Determine the [x, y] coordinate at the center of the cell enclosing the given text.  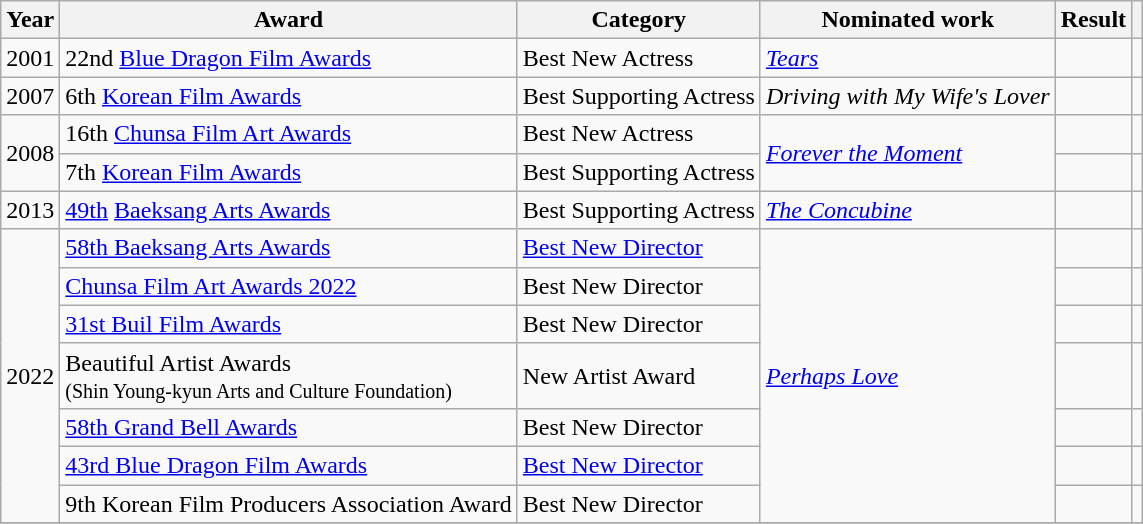
Tears [908, 58]
22nd Blue Dragon Film Awards [288, 58]
43rd Blue Dragon Film Awards [288, 465]
16th Chunsa Film Art Awards [288, 134]
New Artist Award [638, 376]
Award [288, 20]
2022 [30, 376]
Perhaps Love [908, 376]
2001 [30, 58]
6th Korean Film Awards [288, 96]
Driving with My Wife's Lover [908, 96]
Year [30, 20]
31st Buil Film Awards [288, 324]
58th Baeksang Arts Awards [288, 248]
58th Grand Bell Awards [288, 427]
2013 [30, 210]
7th Korean Film Awards [288, 172]
The Concubine [908, 210]
Forever the Moment [908, 153]
2008 [30, 153]
Chunsa Film Art Awards 2022 [288, 286]
Category [638, 20]
Result [1093, 20]
9th Korean Film Producers Association Award [288, 503]
Nominated work [908, 20]
Beautiful Artist Awards(Shin Young-kyun Arts and Culture Foundation) [288, 376]
2007 [30, 96]
49th Baeksang Arts Awards [288, 210]
